Output the (X, Y) coordinate of the center of the cell containing the given text.  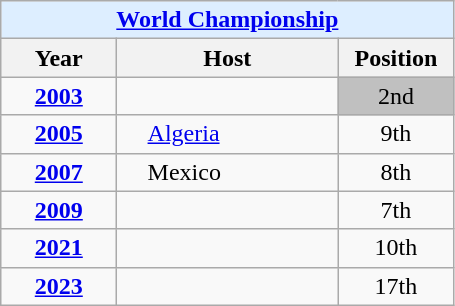
9th (396, 134)
8th (396, 172)
Host (228, 58)
17th (396, 286)
2005 (59, 134)
World Championship (228, 20)
7th (396, 210)
2009 (59, 210)
2nd (396, 96)
2021 (59, 248)
10th (396, 248)
2023 (59, 286)
Algeria (228, 134)
Year (59, 58)
2003 (59, 96)
Mexico (228, 172)
Position (396, 58)
2007 (59, 172)
